For the text-containing cell, return its midpoint in [x, y] coordinate format. 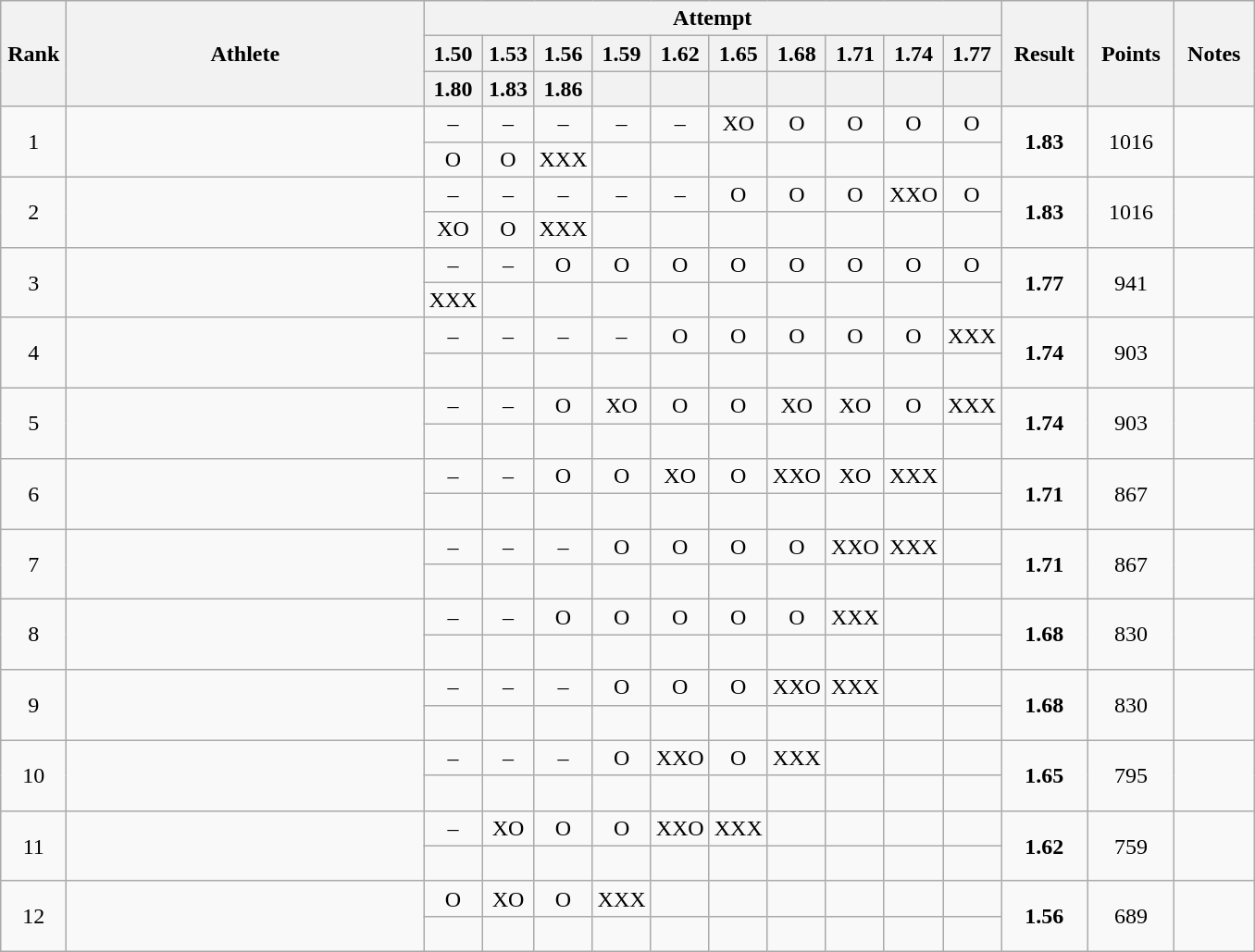
9 [33, 705]
Notes [1214, 54]
3 [33, 282]
5 [33, 423]
941 [1131, 282]
1.86 [563, 89]
11 [33, 846]
6 [33, 494]
12 [33, 916]
1.59 [622, 54]
7 [33, 564]
Athlete [245, 54]
Rank [33, 54]
10 [33, 775]
795 [1131, 775]
1.50 [454, 54]
1 [33, 142]
Points [1131, 54]
8 [33, 635]
1.53 [508, 54]
759 [1131, 846]
Result [1045, 54]
689 [1131, 916]
1.80 [454, 89]
4 [33, 352]
Attempt [713, 19]
2 [33, 212]
